Search for the cell housing the specified text and yield its [x, y] center coordinate. 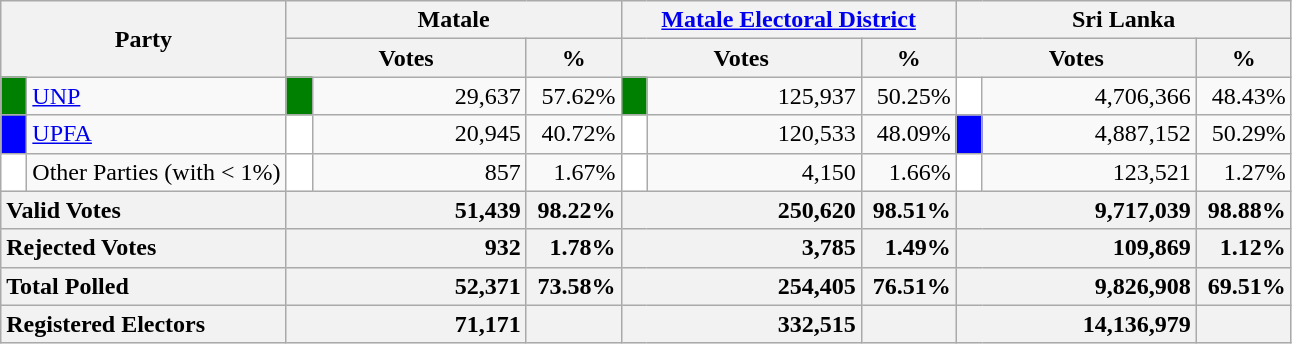
1.12% [1244, 248]
UNP [156, 96]
120,533 [754, 134]
Party [144, 39]
9,826,908 [1076, 286]
UPFA [156, 134]
254,405 [741, 286]
69.51% [1244, 286]
4,150 [754, 172]
51,439 [406, 210]
50.29% [1244, 134]
98.22% [574, 210]
4,706,366 [1089, 96]
4,887,152 [1089, 134]
Matale Electoral District [788, 20]
332,515 [741, 324]
76.51% [908, 286]
73.58% [574, 286]
Other Parties (with < 1%) [156, 172]
20,945 [419, 134]
Valid Votes [144, 210]
250,620 [741, 210]
932 [406, 248]
1.67% [574, 172]
109,869 [1076, 248]
3,785 [741, 248]
1.78% [574, 248]
857 [419, 172]
52,371 [406, 286]
48.09% [908, 134]
Registered Electors [144, 324]
40.72% [574, 134]
Matale [454, 20]
9,717,039 [1076, 210]
50.25% [908, 96]
1.66% [908, 172]
123,521 [1089, 172]
Sri Lanka [1124, 20]
98.88% [1244, 210]
Rejected Votes [144, 248]
1.27% [1244, 172]
Total Polled [144, 286]
29,637 [419, 96]
57.62% [574, 96]
71,171 [406, 324]
125,937 [754, 96]
98.51% [908, 210]
14,136,979 [1076, 324]
48.43% [1244, 96]
1.49% [908, 248]
